Extract the (x, y) coordinate from the center of the cell holding the provided text.  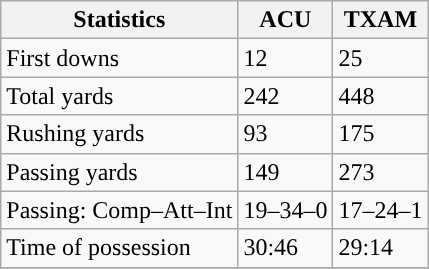
Rushing yards (120, 134)
Passing yards (120, 172)
19–34–0 (286, 210)
25 (380, 58)
242 (286, 96)
29:14 (380, 248)
TXAM (380, 20)
ACU (286, 20)
93 (286, 134)
12 (286, 58)
175 (380, 134)
273 (380, 172)
448 (380, 96)
Total yards (120, 96)
Statistics (120, 20)
30:46 (286, 248)
Passing: Comp–Att–Int (120, 210)
17–24–1 (380, 210)
First downs (120, 58)
Time of possession (120, 248)
149 (286, 172)
